From the cell containing the given text, extract its center point as (x, y) coordinate. 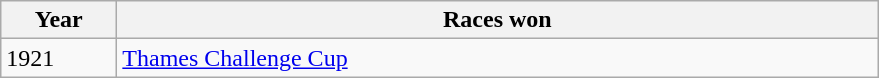
1921 (59, 58)
Year (59, 20)
Thames Challenge Cup (498, 58)
Races won (498, 20)
